Search for the cell housing the specified text and yield its (x, y) center coordinate. 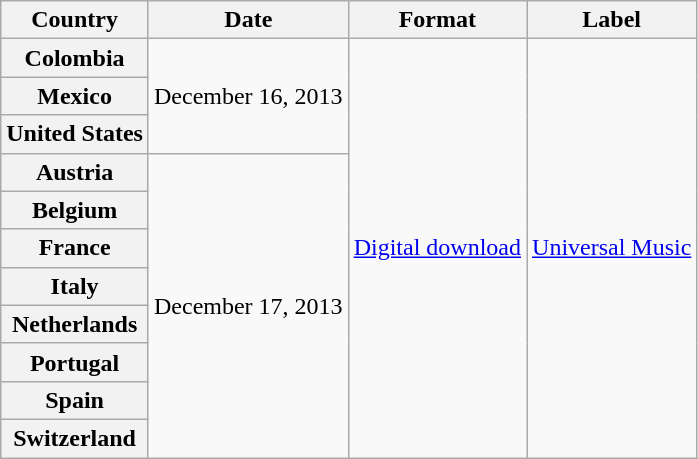
Label (612, 20)
Spain (75, 400)
Date (248, 20)
Portugal (75, 362)
United States (75, 134)
Country (75, 20)
Digital download (437, 248)
Italy (75, 286)
Switzerland (75, 438)
Netherlands (75, 324)
Mexico (75, 96)
Universal Music (612, 248)
Colombia (75, 58)
Format (437, 20)
December 17, 2013 (248, 305)
December 16, 2013 (248, 96)
France (75, 248)
Belgium (75, 210)
Austria (75, 172)
